Output the (X, Y) coordinate of the center of the cell containing the given text.  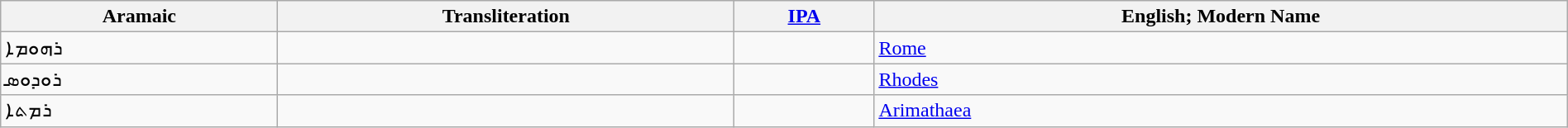
Aramaic (139, 17)
ܪܘܕܘܣ (139, 79)
ܪܡܬܐ (139, 111)
English; Modern Name (1221, 17)
ܪܗܘܡܐ (139, 48)
Arimathaea (1221, 111)
Rome (1221, 48)
Transliteration (506, 17)
Rhodes (1221, 79)
IPA (804, 17)
